Scan for the cell matching the given text and deliver its (X, Y) coordinate at center. 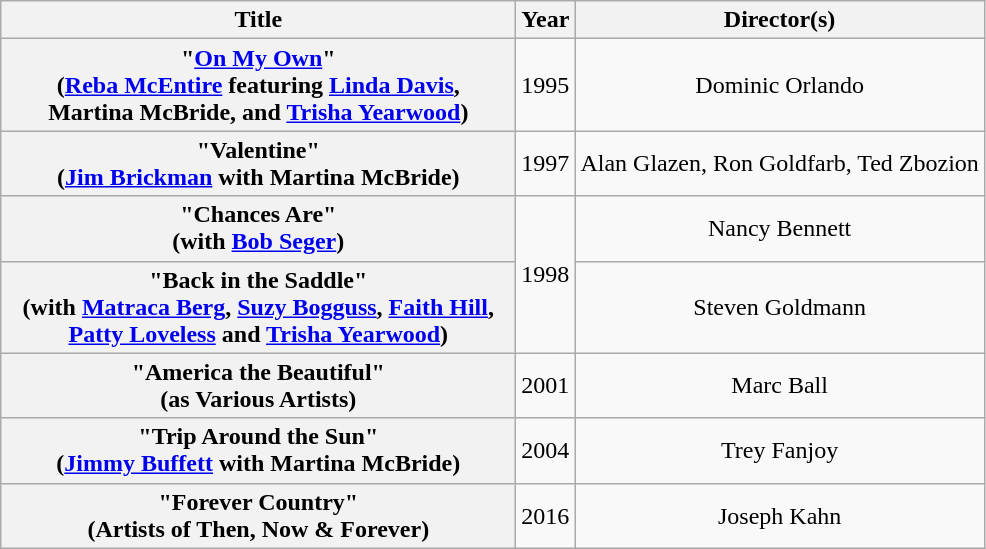
Nancy Bennett (780, 228)
Trey Fanjoy (780, 450)
2004 (546, 450)
1995 (546, 85)
Director(s) (780, 20)
"Trip Around the Sun"(Jimmy Buffett with Martina McBride) (258, 450)
"Valentine"(Jim Brickman with Martina McBride) (258, 164)
"Forever Country"(Artists of Then, Now & Forever) (258, 516)
1998 (546, 274)
Steven Goldmann (780, 307)
Joseph Kahn (780, 516)
"Chances Are"(with Bob Seger) (258, 228)
"Back in the Saddle"(with Matraca Berg, Suzy Bogguss, Faith Hill,Patty Loveless and Trisha Yearwood) (258, 307)
1997 (546, 164)
"America the Beautiful"(as Various Artists) (258, 386)
2001 (546, 386)
Alan Glazen, Ron Goldfarb, Ted Zbozion (780, 164)
Year (546, 20)
Dominic Orlando (780, 85)
Title (258, 20)
2016 (546, 516)
"On My Own"(Reba McEntire featuring Linda Davis,Martina McBride, and Trisha Yearwood) (258, 85)
Marc Ball (780, 386)
